For the text-containing cell, return its midpoint in [x, y] coordinate format. 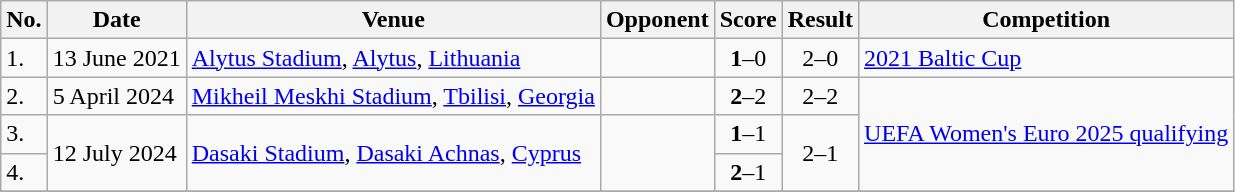
2021 Baltic Cup [1046, 58]
Date [116, 20]
1–1 [748, 134]
No. [24, 20]
Competition [1046, 20]
Venue [393, 20]
1–0 [748, 58]
Dasaki Stadium, Dasaki Achnas, Cyprus [393, 153]
12 July 2024 [116, 153]
3. [24, 134]
2. [24, 96]
Opponent [657, 20]
4. [24, 172]
UEFA Women's Euro 2025 qualifying [1046, 134]
5 April 2024 [116, 96]
2–0 [820, 58]
Result [820, 20]
Alytus Stadium, Alytus, Lithuania [393, 58]
13 June 2021 [116, 58]
Score [748, 20]
Mikheil Meskhi Stadium, Tbilisi, Georgia [393, 96]
1. [24, 58]
